Find where the given text appears and provide that cell's center as [X, Y] coordinate. 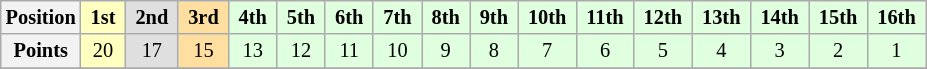
15 [203, 51]
13 [253, 51]
10th [547, 17]
9 [446, 51]
17 [152, 51]
20 [104, 51]
4th [253, 17]
5th [301, 17]
10 [397, 51]
2nd [152, 17]
6 [604, 51]
6th [349, 17]
14th [779, 17]
Points [41, 51]
11th [604, 17]
9th [494, 17]
1st [104, 17]
8 [494, 51]
3rd [203, 17]
4 [721, 51]
7 [547, 51]
Position [41, 17]
15th [838, 17]
16th [896, 17]
3 [779, 51]
11 [349, 51]
5 [663, 51]
2 [838, 51]
7th [397, 17]
12 [301, 51]
1 [896, 51]
8th [446, 17]
13th [721, 17]
12th [663, 17]
